Scan for the cell matching the given text and deliver its (x, y) coordinate at center. 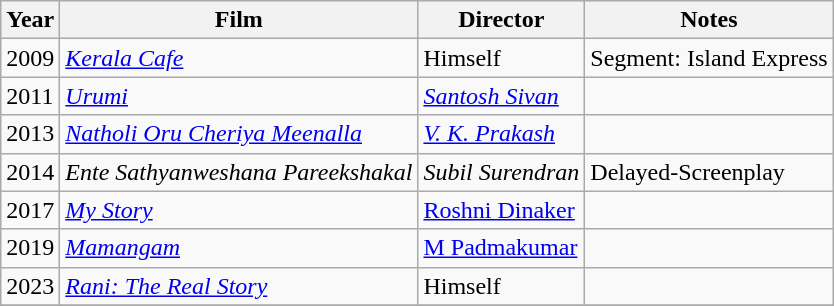
Natholi Oru Cheriya Meenalla (239, 134)
Subil Surendran (502, 172)
Film (239, 20)
2013 (30, 134)
2011 (30, 96)
2014 (30, 172)
Notes (709, 20)
My Story (239, 210)
2019 (30, 248)
Rani: The Real Story (239, 286)
Year (30, 20)
2009 (30, 58)
Urumi (239, 96)
Santosh Sivan (502, 96)
V. K. Prakash (502, 134)
Segment: Island Express (709, 58)
Kerala Cafe (239, 58)
2017 (30, 210)
Roshni Dinaker (502, 210)
2023 (30, 286)
Mamangam (239, 248)
M Padmakumar (502, 248)
Ente Sathyanweshana Pareekshakal (239, 172)
Delayed-Screenplay (709, 172)
Director (502, 20)
